Identify which cell holds the provided text, then report its [x, y] central coordinate. 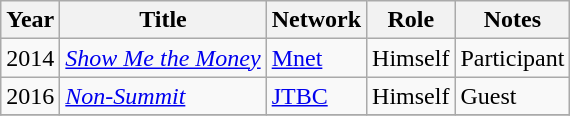
2014 [30, 58]
Non-Summit [163, 96]
Participant [512, 58]
Show Me the Money [163, 58]
Title [163, 20]
Role [411, 20]
2016 [30, 96]
Year [30, 20]
Notes [512, 20]
JTBC [316, 96]
Mnet [316, 58]
Guest [512, 96]
Network [316, 20]
